Scan for the cell matching the given text and deliver its [X, Y] coordinate at center. 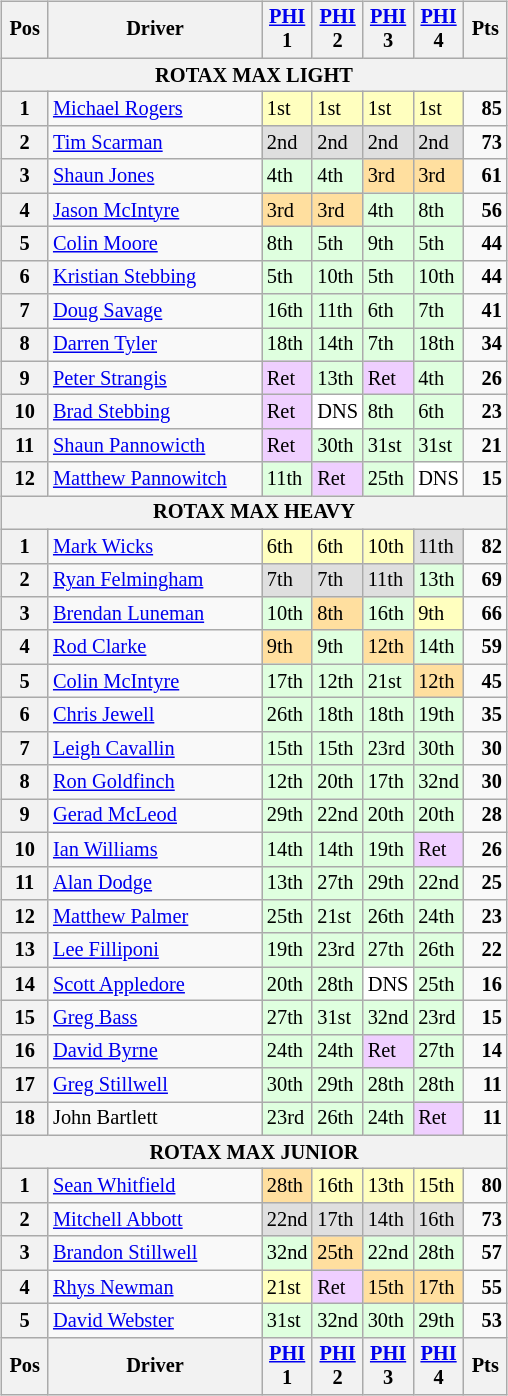
Mitchell Abbott [155, 1220]
Alan Dodge [155, 883]
Kristian Stebbing [155, 277]
Shaun Jones [155, 176]
59 [486, 647]
Chris Jewell [155, 715]
61 [486, 176]
Brendan Luneman [155, 614]
Scott Appledore [155, 984]
ROTAX MAX LIGHT [254, 75]
28 [486, 816]
41 [486, 311]
David Byrne [155, 1051]
Darren Tyler [155, 345]
Sean Whitfield [155, 1186]
John Bartlett [155, 1119]
66 [486, 614]
Ian Williams [155, 849]
Matthew Palmer [155, 917]
Greg Stillwell [155, 1085]
Brandon Stillwell [155, 1253]
25 [486, 883]
69 [486, 580]
82 [486, 546]
13 [24, 950]
55 [486, 1287]
Jason McIntyre [155, 210]
Doug Savage [155, 311]
Gerad McLeod [155, 816]
18 [24, 1119]
Ryan Felmingham [155, 580]
Lee Filliponi [155, 950]
53 [486, 1321]
Michael Rogers [155, 109]
21 [486, 446]
57 [486, 1253]
Shaun Pannowicth [155, 446]
David Webster [155, 1321]
85 [486, 109]
Brad Stebbing [155, 412]
Mark Wicks [155, 546]
Matthew Pannowitch [155, 479]
Colin Moore [155, 244]
Ron Goldfinch [155, 782]
35 [486, 715]
ROTAX MAX JUNIOR [254, 1152]
34 [486, 345]
17 [24, 1085]
22 [486, 950]
Rhys Newman [155, 1287]
Leigh Cavallin [155, 748]
Peter Strangis [155, 378]
Greg Bass [155, 1018]
80 [486, 1186]
ROTAX MAX HEAVY [254, 513]
45 [486, 681]
Colin McIntyre [155, 681]
56 [486, 210]
Rod Clarke [155, 647]
Tim Scarman [155, 143]
